Capture the cell that displays the provided text and extract its [x, y] central coordinate. 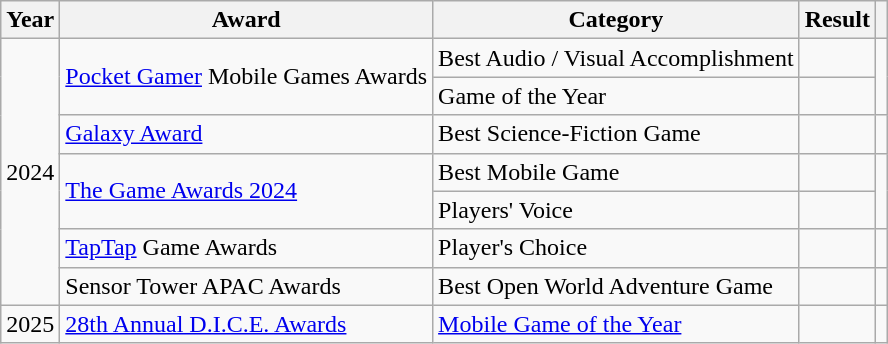
Galaxy Award [246, 134]
Players' Voice [616, 210]
Award [246, 20]
Pocket Gamer Mobile Games Awards [246, 77]
2024 [30, 172]
Best Science-Fiction Game [616, 134]
Year [30, 20]
Best Mobile Game [616, 172]
The Game Awards 2024 [246, 191]
Mobile Game of the Year [616, 324]
TapTap Game Awards [246, 248]
Sensor Tower APAC Awards [246, 286]
Result [837, 20]
Category [616, 20]
Game of the Year [616, 96]
2025 [30, 324]
Best Audio / Visual Accomplishment [616, 58]
Player's Choice [616, 248]
Best Open World Adventure Game [616, 286]
28th Annual D.I.C.E. Awards [246, 324]
